Find where the given text appears and provide that cell's center as (X, Y) coordinate. 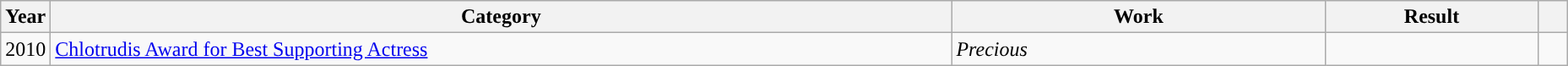
2010 (25, 49)
Year (25, 17)
Work (1138, 17)
Result (1432, 17)
Category (502, 17)
Precious (1138, 49)
Chlotrudis Award for Best Supporting Actress (502, 49)
